Search for the cell housing the specified text and yield its (x, y) center coordinate. 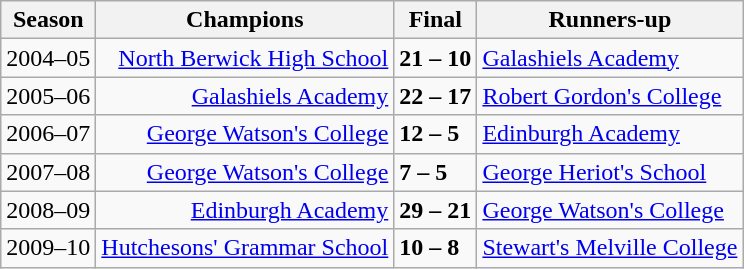
2008–09 (48, 210)
Runners-up (610, 20)
10 – 8 (436, 248)
Season (48, 20)
29 – 21 (436, 210)
Robert Gordon's College (610, 96)
2006–07 (48, 134)
2007–08 (48, 172)
North Berwick High School (245, 58)
2009–10 (48, 248)
Champions (245, 20)
Hutchesons' Grammar School (245, 248)
Stewart's Melville College (610, 248)
21 – 10 (436, 58)
2005–06 (48, 96)
22 – 17 (436, 96)
7 – 5 (436, 172)
Final (436, 20)
2004–05 (48, 58)
12 – 5 (436, 134)
George Heriot's School (610, 172)
